Locate the cell with the specified text and output its (X, Y) center coordinate. 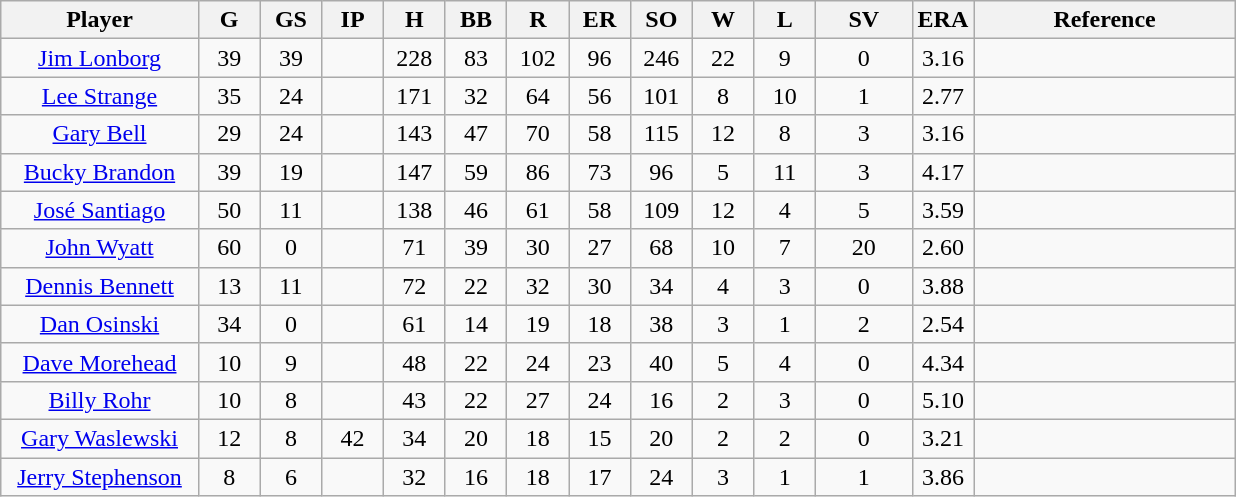
Jim Lonborg (100, 58)
IP (353, 20)
73 (600, 172)
46 (476, 210)
17 (600, 477)
4.17 (943, 172)
143 (414, 134)
147 (414, 172)
Gary Bell (100, 134)
70 (538, 134)
59 (476, 172)
109 (661, 210)
Bucky Brandon (100, 172)
35 (229, 96)
SV (864, 20)
H (414, 20)
6 (291, 477)
64 (538, 96)
ERA (943, 20)
42 (353, 438)
60 (229, 248)
Dan Osinski (100, 324)
2.60 (943, 248)
38 (661, 324)
Dennis Bennett (100, 286)
7 (785, 248)
23 (600, 362)
Gary Waslewski (100, 438)
Player (100, 20)
101 (661, 96)
SO (661, 20)
71 (414, 248)
138 (414, 210)
86 (538, 172)
171 (414, 96)
ER (600, 20)
José Santiago (100, 210)
3.21 (943, 438)
BB (476, 20)
Lee Strange (100, 96)
15 (600, 438)
John Wyatt (100, 248)
L (785, 20)
68 (661, 248)
3.86 (943, 477)
246 (661, 58)
43 (414, 400)
228 (414, 58)
Reference (1105, 20)
40 (661, 362)
R (538, 20)
G (229, 20)
13 (229, 286)
47 (476, 134)
56 (600, 96)
4.34 (943, 362)
2.77 (943, 96)
W (723, 20)
102 (538, 58)
3.88 (943, 286)
3.59 (943, 210)
14 (476, 324)
Billy Rohr (100, 400)
72 (414, 286)
29 (229, 134)
2.54 (943, 324)
50 (229, 210)
Jerry Stephenson (100, 477)
48 (414, 362)
5.10 (943, 400)
83 (476, 58)
115 (661, 134)
Dave Morehead (100, 362)
GS (291, 20)
